Pinpoint the cell where the given text exists, returning its [x, y] midpoint coordinate. 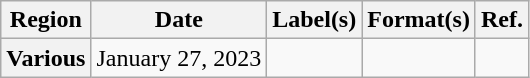
Label(s) [314, 20]
Format(s) [419, 20]
Various [46, 58]
Date [179, 20]
January 27, 2023 [179, 58]
Ref. [502, 20]
Region [46, 20]
